Output the [x, y] coordinate of the center of the cell containing the given text.  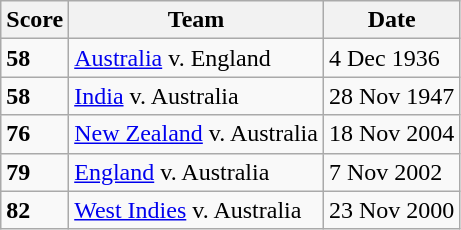
82 [35, 210]
Score [35, 20]
Australia v. England [196, 58]
18 Nov 2004 [391, 134]
79 [35, 172]
Date [391, 20]
West Indies v. Australia [196, 210]
New Zealand v. Australia [196, 134]
India v. Australia [196, 96]
4 Dec 1936 [391, 58]
76 [35, 134]
28 Nov 1947 [391, 96]
Team [196, 20]
7 Nov 2002 [391, 172]
England v. Australia [196, 172]
23 Nov 2000 [391, 210]
